For the text-containing cell, return its midpoint in [X, Y] coordinate format. 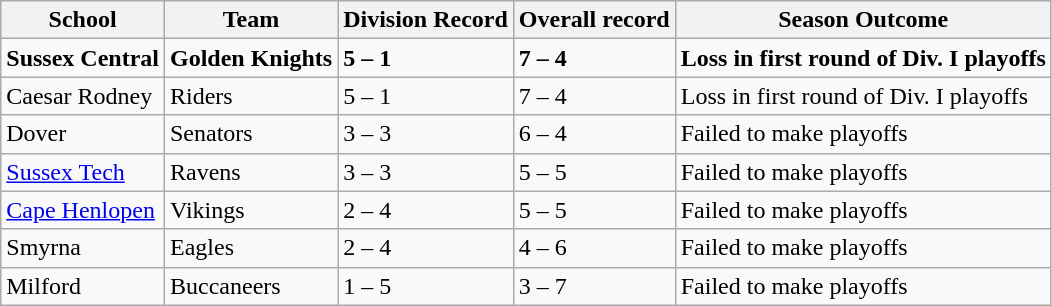
Buccaneers [250, 286]
Season Outcome [863, 20]
Dover [83, 134]
3 – 7 [594, 286]
Team [250, 20]
School [83, 20]
Riders [250, 96]
1 – 5 [426, 286]
4 – 6 [594, 248]
Sussex Central [83, 58]
Ravens [250, 172]
Division Record [426, 20]
Sussex Tech [83, 172]
Cape Henlopen [83, 210]
Smyrna [83, 248]
Eagles [250, 248]
Milford [83, 286]
Caesar Rodney [83, 96]
6 – 4 [594, 134]
Overall record [594, 20]
Senators [250, 134]
Vikings [250, 210]
Golden Knights [250, 58]
